Extract the (x, y) coordinate from the center of the cell holding the provided text.  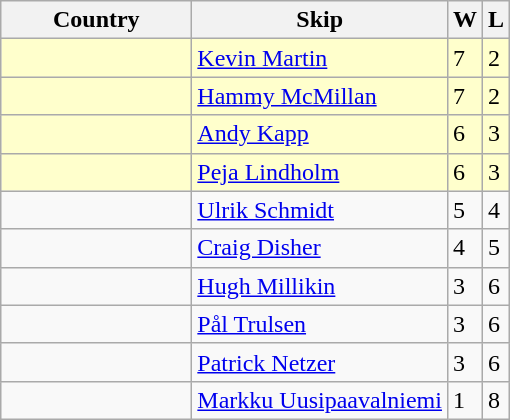
Hammy McMillan (320, 96)
Pål Trulsen (320, 324)
Kevin Martin (320, 58)
Markku Uusipaavalniemi (320, 400)
Hugh Millikin (320, 286)
L (496, 20)
1 (464, 400)
Country (96, 20)
Skip (320, 20)
8 (496, 400)
Andy Kapp (320, 134)
Patrick Netzer (320, 362)
Ulrik Schmidt (320, 210)
Craig Disher (320, 248)
W (464, 20)
Peja Lindholm (320, 172)
